From the cell containing the given text, extract its center point as (x, y) coordinate. 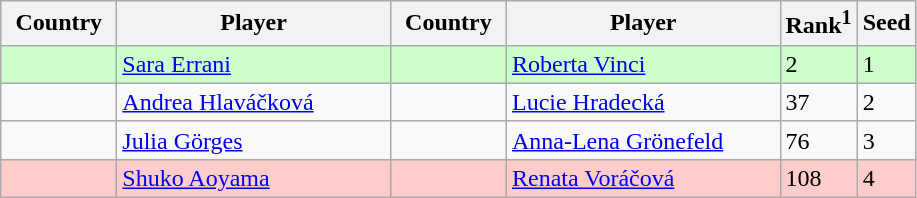
Roberta Vinci (643, 64)
Rank1 (818, 24)
3 (886, 140)
Anna-Lena Grönefeld (643, 140)
37 (818, 102)
Lucie Hradecká (643, 102)
1 (886, 64)
Seed (886, 24)
108 (818, 178)
Andrea Hlaváčková (254, 102)
Shuko Aoyama (254, 178)
Julia Görges (254, 140)
Sara Errani (254, 64)
Renata Voráčová (643, 178)
4 (886, 178)
76 (818, 140)
